From the cell containing the given text, extract its center point as [x, y] coordinate. 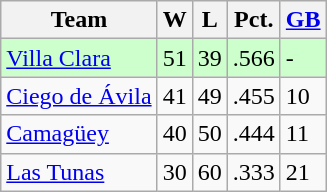
.455 [254, 96]
GB [303, 20]
- [303, 58]
50 [210, 134]
51 [174, 58]
30 [174, 172]
Villa Clara [79, 58]
Las Tunas [79, 172]
W [174, 20]
Ciego de Ávila [79, 96]
10 [303, 96]
21 [303, 172]
60 [210, 172]
.566 [254, 58]
.444 [254, 134]
41 [174, 96]
Team [79, 20]
11 [303, 134]
39 [210, 58]
49 [210, 96]
40 [174, 134]
Camagüey [79, 134]
.333 [254, 172]
L [210, 20]
Pct. [254, 20]
